Extract the [X, Y] coordinate from the center of the cell holding the provided text.  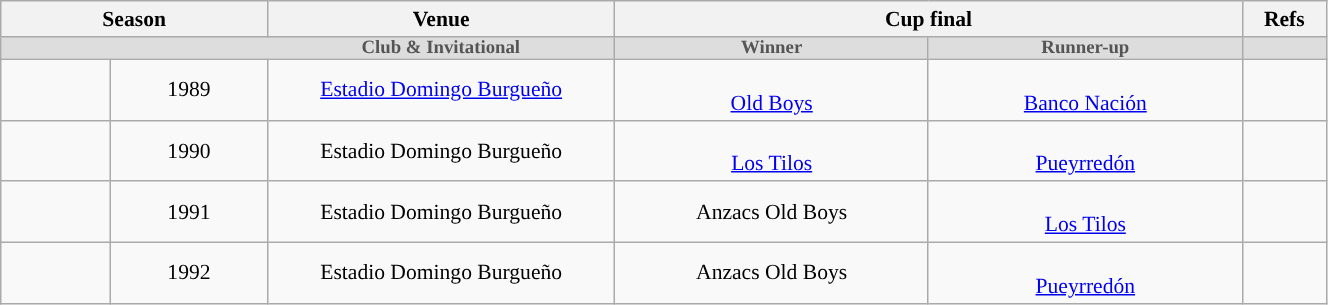
1991 [188, 212]
Runner-up [1085, 48]
Old Boys [772, 90]
Refs [1284, 19]
Cup final [928, 19]
1990 [188, 150]
Banco Nación [1085, 90]
Club & Invitational [442, 48]
Winner [772, 48]
1992 [188, 274]
1989 [188, 90]
Venue [442, 19]
Season [134, 19]
